Find where the given text appears and provide that cell's center as [x, y] coordinate. 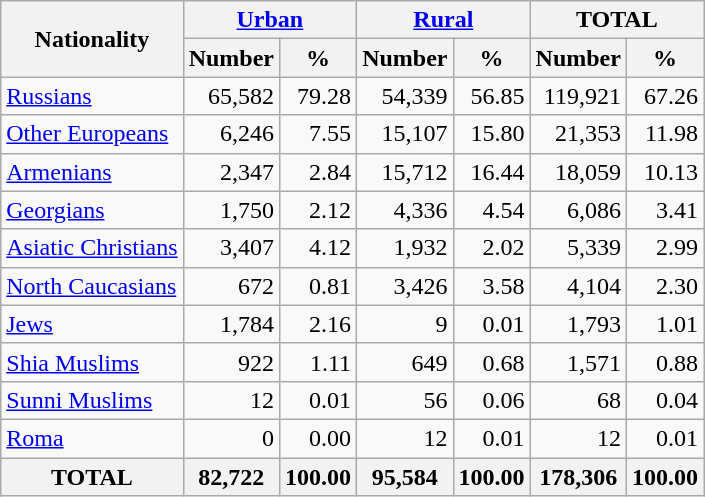
2.30 [664, 286]
1.11 [318, 362]
3.41 [664, 210]
5,339 [578, 248]
7.55 [318, 134]
10.13 [664, 172]
649 [405, 362]
119,921 [578, 96]
1,932 [405, 248]
15,712 [405, 172]
0.04 [664, 400]
Shia Muslims [92, 362]
18,059 [578, 172]
Other Europeans [92, 134]
95,584 [405, 477]
Rural [444, 20]
0.81 [318, 286]
67.26 [664, 96]
2.02 [492, 248]
1.01 [664, 324]
Russians [92, 96]
4.54 [492, 210]
2.12 [318, 210]
Sunni Muslims [92, 400]
0.00 [318, 438]
2.84 [318, 172]
Roma [92, 438]
68 [578, 400]
56 [405, 400]
11.98 [664, 134]
65,582 [231, 96]
4.12 [318, 248]
1,784 [231, 324]
21,353 [578, 134]
2.16 [318, 324]
Georgians [92, 210]
672 [231, 286]
Jews [92, 324]
54,339 [405, 96]
1,793 [578, 324]
Asiatic Christians [92, 248]
0.06 [492, 400]
Nationality [92, 39]
79.28 [318, 96]
6,086 [578, 210]
3,426 [405, 286]
16.44 [492, 172]
2.99 [664, 248]
178,306 [578, 477]
1,750 [231, 210]
Urban [270, 20]
Armenians [92, 172]
2,347 [231, 172]
1,571 [578, 362]
15,107 [405, 134]
922 [231, 362]
15.80 [492, 134]
9 [405, 324]
3.58 [492, 286]
3,407 [231, 248]
6,246 [231, 134]
0.68 [492, 362]
82,722 [231, 477]
North Caucasians [92, 286]
4,336 [405, 210]
0 [231, 438]
0.88 [664, 362]
4,104 [578, 286]
56.85 [492, 96]
